Return the [x, y] coordinate for the center point of the cell that contains the specified text.  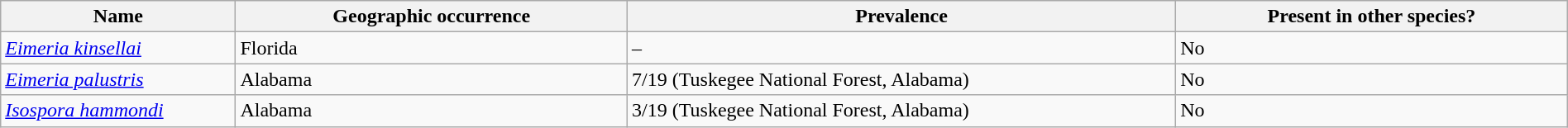
Present in other species? [1372, 17]
– [901, 48]
Name [118, 17]
3/19 (Tuskegee National Forest, Alabama) [901, 111]
Prevalence [901, 17]
7/19 (Tuskegee National Forest, Alabama) [901, 79]
Eimeria palustris [118, 79]
Florida [432, 48]
Geographic occurrence [432, 17]
Isospora hammondi [118, 111]
Eimeria kinsellai [118, 48]
